Return [x, y] of the center of cell containing provided text 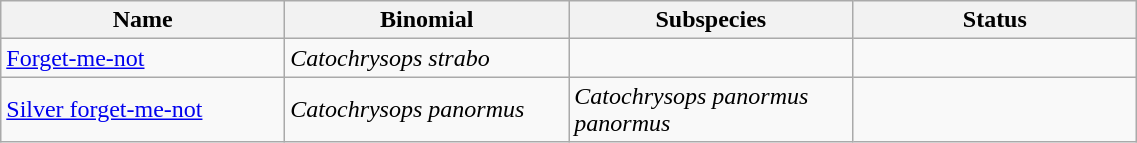
Binomial [427, 20]
Catochrysops panormus panormus [711, 110]
Name [143, 20]
Forget-me-not [143, 58]
Subspecies [711, 20]
Catochrysops panormus [427, 110]
Status [995, 20]
Silver forget-me-not [143, 110]
Catochrysops strabo [427, 58]
